From the cell containing the given text, extract its center point as (X, Y) coordinate. 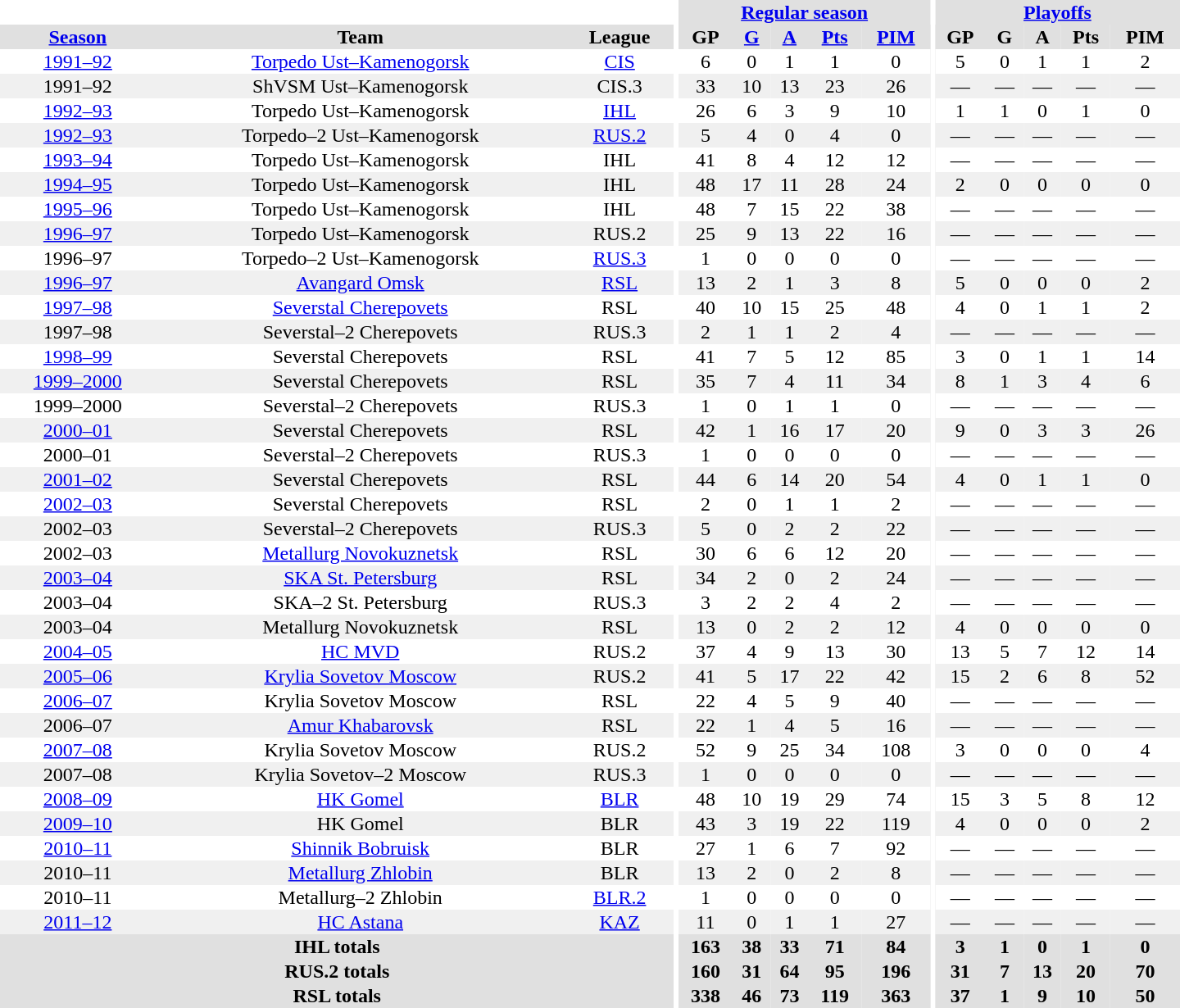
29 (834, 799)
1995–96 (78, 209)
ShVSM Ust–Kamenogorsk (361, 86)
HC Astana (361, 922)
108 (896, 750)
SKA St. Petersburg (361, 578)
Shinnik Bobruisk (361, 848)
Krylia Sovetov–2 Moscow (361, 774)
RSL totals (337, 996)
2011–12 (78, 922)
2004–05 (78, 652)
2008–09 (78, 799)
CIS (619, 61)
363 (896, 996)
70 (1146, 971)
CIS.3 (619, 86)
2001–02 (78, 479)
23 (834, 86)
SKA–2 St. Petersburg (361, 602)
160 (706, 971)
71 (834, 947)
HC MVD (361, 652)
Team (361, 37)
League (619, 37)
338 (706, 996)
Playoffs (1057, 12)
BLR.2 (619, 897)
46 (751, 996)
43 (706, 824)
163 (706, 947)
2009–10 (78, 824)
44 (706, 479)
2005–06 (78, 676)
50 (1146, 996)
Amur Khabarovsk (361, 725)
92 (896, 848)
Season (78, 37)
73 (789, 996)
1993–94 (78, 160)
Metallurg–2 Zhlobin (361, 897)
35 (706, 381)
KAZ (619, 922)
Avangard Omsk (361, 283)
28 (834, 184)
IHL totals (337, 947)
64 (789, 971)
RUS.2 totals (337, 971)
1998–99 (78, 356)
74 (896, 799)
Regular season (805, 12)
196 (896, 971)
Metallurg Zhlobin (361, 873)
84 (896, 947)
54 (896, 479)
95 (834, 971)
85 (896, 356)
1994–95 (78, 184)
